Output the [X, Y] coordinate of the center of the cell containing the given text.  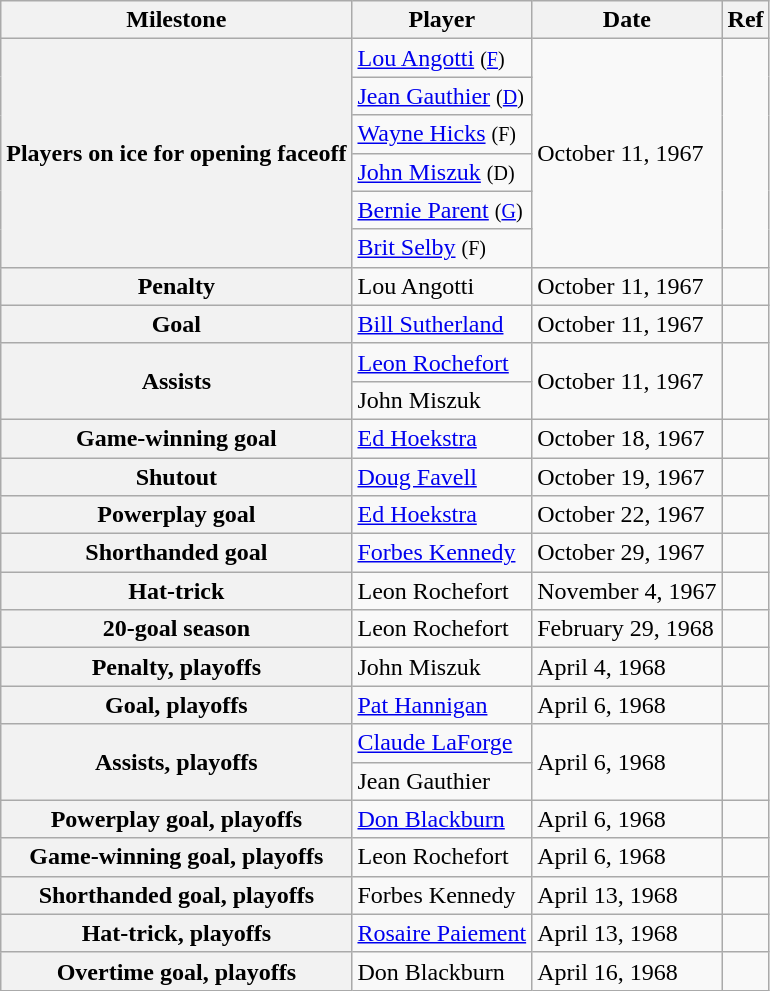
Overtime goal, playoffs [176, 971]
October 19, 1967 [627, 477]
Pat Hannigan [442, 705]
Shutout [176, 477]
Powerplay goal, playoffs [176, 819]
Date [627, 20]
Players on ice for opening faceoff [176, 153]
Goal, playoffs [176, 705]
Ref [746, 20]
Jean Gauthier (D) [442, 96]
Shorthanded goal [176, 553]
John Miszuk (D) [442, 172]
April 16, 1968 [627, 971]
Hat-trick, playoffs [176, 933]
Lou Angotti [442, 286]
Milestone [176, 20]
Shorthanded goal, playoffs [176, 895]
Rosaire Paiement [442, 933]
Penalty [176, 286]
Assists, playoffs [176, 762]
October 29, 1967 [627, 553]
Player [442, 20]
Doug Favell [442, 477]
February 29, 1968 [627, 629]
April 4, 1968 [627, 667]
Brit Selby (F) [442, 248]
Powerplay goal [176, 515]
October 18, 1967 [627, 438]
November 4, 1967 [627, 591]
Assists [176, 381]
Hat-trick [176, 591]
Wayne Hicks (F) [442, 134]
Bill Sutherland [442, 324]
Game-winning goal, playoffs [176, 857]
October 22, 1967 [627, 515]
Bernie Parent (G) [442, 210]
Game-winning goal [176, 438]
Penalty, playoffs [176, 667]
Lou Angotti (F) [442, 58]
Jean Gauthier [442, 781]
Claude LaForge [442, 743]
20-goal season [176, 629]
Goal [176, 324]
